Output the (x, y) coordinate of the center of the cell containing the given text.  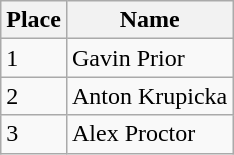
1 (34, 58)
Anton Krupicka (149, 96)
2 (34, 96)
Gavin Prior (149, 58)
Alex Proctor (149, 134)
3 (34, 134)
Place (34, 20)
Name (149, 20)
